Provide the (x, y) coordinate of the cell's center where the given text is located.  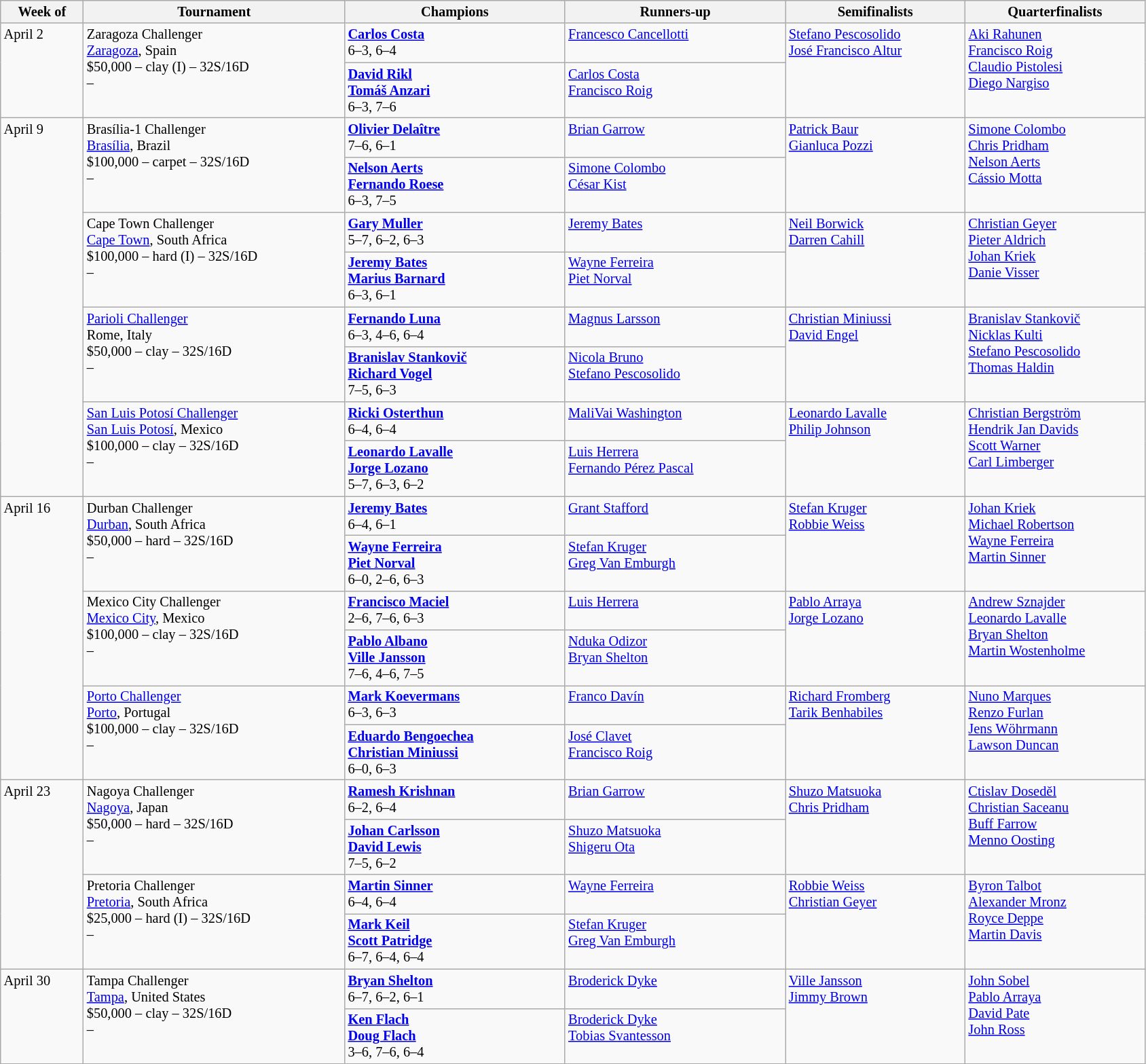
Pretoria Challenger Pretoria, South Africa$25,000 – hard (I) – 32S/16D – (215, 922)
David Rikl Tomáš Anzari 6–3, 7–6 (455, 90)
Nagoya Challenger Nagoya, Japan$50,000 – hard – 32S/16D – (215, 827)
Runners-up (675, 12)
Wayne Ferreira Piet Norval 6–0, 2–6, 6–3 (455, 563)
Nicola Bruno Stefano Pescosolido (675, 374)
Christian Geyer Pieter Aldrich Johan Kriek Danie Visser (1055, 259)
Robbie Weiss Christian Geyer (876, 922)
Week of (42, 12)
Stefan Kruger Robbie Weiss (876, 543)
Francesco Cancellotti (675, 43)
Magnus Larsson (675, 327)
Cape Town Challenger Cape Town, South Africa$100,000 – hard (I) – 32S/16D – (215, 259)
Franco Davín (675, 705)
Luis Herrera Fernando Pérez Pascal (675, 469)
Aki Rahunen Francisco Roig Claudio Pistolesi Diego Nargiso (1055, 71)
Mark Keil Scott Patridge 6–7, 6–4, 6–4 (455, 941)
Durban Challenger Durban, South Africa$50,000 – hard – 32S/16D – (215, 543)
Christian Miniussi David Engel (876, 354)
Quarterfinalists (1055, 12)
Fernando Luna 6–3, 4–6, 6–4 (455, 327)
Parioli Challenger Rome, Italy$50,000 – clay – 32S/16D – (215, 354)
Ctislav Doseděl Christian Saceanu Buff Farrow Menno Oosting (1055, 827)
Nduka Odizor Bryan Shelton (675, 658)
Grant Stafford (675, 516)
Zaragoza Challenger Zaragoza, Spain$50,000 – clay (I) – 32S/16D – (215, 71)
Stefano Pescosolido José Francisco Altur (876, 71)
Bryan Shelton 6–7, 6–2, 6–1 (455, 989)
Ville Jansson Jimmy Brown (876, 1016)
Leonardo Lavalle Philip Johnson (876, 448)
Carlos Costa Francisco Roig (675, 90)
Carlos Costa 6–3, 6–4 (455, 43)
Mexico City Challenger Mexico City, Mexico$100,000 – clay – 32S/16D – (215, 638)
Branislav Stankovič Richard Vogel 7–5, 6–3 (455, 374)
Martin Sinner 6–4, 6–4 (455, 894)
Leonardo Lavalle Jorge Lozano 5–7, 6–3, 6–2 (455, 469)
Porto Challenger Porto, Portugal$100,000 – clay – 32S/16D – (215, 732)
Ramesh Krishnan 6–2, 6–4 (455, 799)
Luis Herrera (675, 610)
John Sobel Pablo Arraya David Pate John Ross (1055, 1016)
April 9 (42, 307)
April 16 (42, 638)
Eduardo Bengoechea Christian Miniussi 6–0, 6–3 (455, 752)
Pablo Arraya Jorge Lozano (876, 638)
Mark Koevermans 6–3, 6–3 (455, 705)
Pablo Albano Ville Jansson 7–6, 4–6, 7–5 (455, 658)
Jeremy Bates (675, 232)
Neil Borwick Darren Cahill (876, 259)
Brasília-1 Challenger Brasília, Brazil$100,000 – carpet – 32S/16D – (215, 164)
Jeremy Bates Marius Barnard 6–3, 6–1 (455, 279)
Patrick Baur Gianluca Pozzi (876, 164)
Shuzo Matsuoka Chris Pridham (876, 827)
Champions (455, 12)
MaliVai Washington (675, 421)
Tournament (215, 12)
Gary Muller 5–7, 6–2, 6–3 (455, 232)
Richard Fromberg Tarik Benhabiles (876, 732)
Broderick Dyke (675, 989)
Wayne Ferreira (675, 894)
Ken Flach Doug Flach 3–6, 7–6, 6–4 (455, 1036)
Ricki Osterthun 6–4, 6–4 (455, 421)
Andrew Sznajder Leonardo Lavalle Bryan Shelton Martin Wostenholme (1055, 638)
Semifinalists (876, 12)
Branislav Stankovič Nicklas Kulti Stefano Pescosolido Thomas Haldin (1055, 354)
Tampa Challenger Tampa, United States$50,000 – clay – 32S/16D – (215, 1016)
April 2 (42, 71)
Byron Talbot Alexander Mronz Royce Deppe Martin Davis (1055, 922)
Nuno Marques Renzo Furlan Jens Wöhrmann Lawson Duncan (1055, 732)
San Luis Potosí Challenger San Luis Potosí, Mexico$100,000 – clay – 32S/16D – (215, 448)
Jeremy Bates 6–4, 6–1 (455, 516)
Francisco Maciel 2–6, 7–6, 6–3 (455, 610)
Christian Bergström Hendrik Jan Davids Scott Warner Carl Limberger (1055, 448)
April 30 (42, 1016)
Wayne Ferreira Piet Norval (675, 279)
Olivier Delaître 7–6, 6–1 (455, 137)
Johan Kriek Michael Robertson Wayne Ferreira Martin Sinner (1055, 543)
José Clavet Francisco Roig (675, 752)
Broderick Dyke Tobias Svantesson (675, 1036)
Simone Colombo Chris Pridham Nelson Aerts Cássio Motta (1055, 164)
Nelson Aerts Fernando Roese 6–3, 7–5 (455, 185)
Johan Carlsson David Lewis 7–5, 6–2 (455, 847)
Shuzo Matsuoka Shigeru Ota (675, 847)
Simone Colombo César Kist (675, 185)
April 23 (42, 875)
